From the cell containing the given text, extract its center point as [X, Y] coordinate. 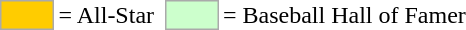
= All-Star [106, 15]
